Extract the [X, Y] coordinate from the center of the cell holding the provided text.  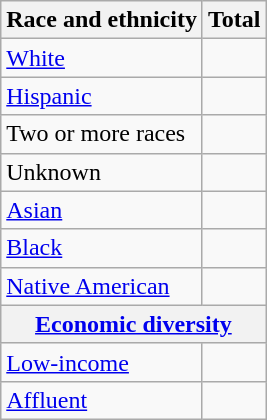
Asian [102, 210]
Race and ethnicity [102, 20]
Black [102, 248]
Affluent [102, 400]
Total [234, 20]
White [102, 58]
Hispanic [102, 96]
Economic diversity [134, 324]
Unknown [102, 172]
Two or more races [102, 134]
Native American [102, 286]
Low-income [102, 362]
